From the cell containing the given text, extract its center point as (X, Y) coordinate. 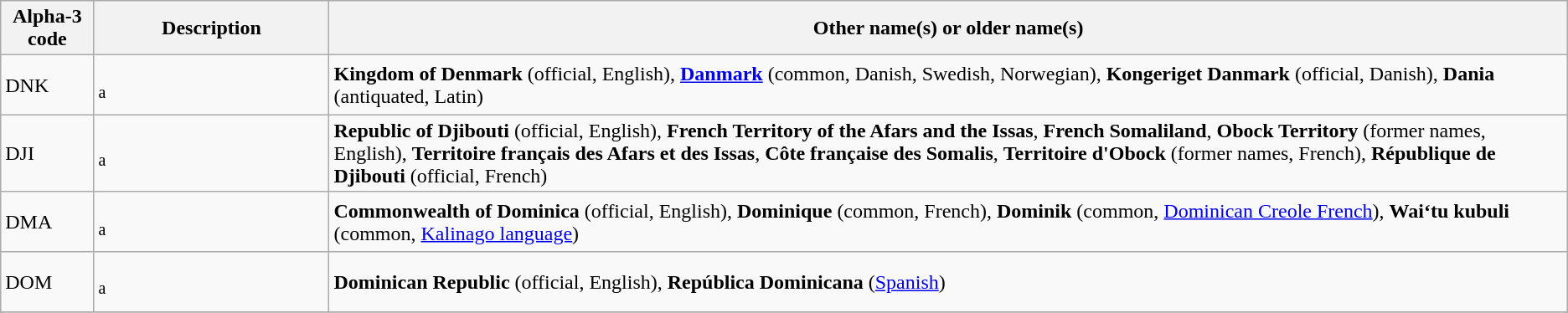
Other name(s) or older name(s) (948, 28)
DOM (47, 282)
Dominican Republic (official, English), República Dominicana (Spanish) (948, 282)
DMA (47, 222)
DJI (47, 153)
Description (211, 28)
Alpha-3 code (47, 28)
DNK (47, 85)
